Find where the given text appears and provide that cell's center as [X, Y] coordinate. 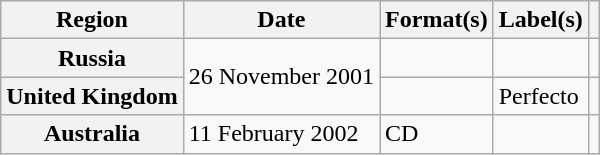
Date [281, 20]
CD [437, 134]
Russia [92, 58]
Australia [92, 134]
Label(s) [540, 20]
11 February 2002 [281, 134]
United Kingdom [92, 96]
Region [92, 20]
26 November 2001 [281, 77]
Format(s) [437, 20]
Perfecto [540, 96]
